Find where the given text appears and provide that cell's center as [X, Y] coordinate. 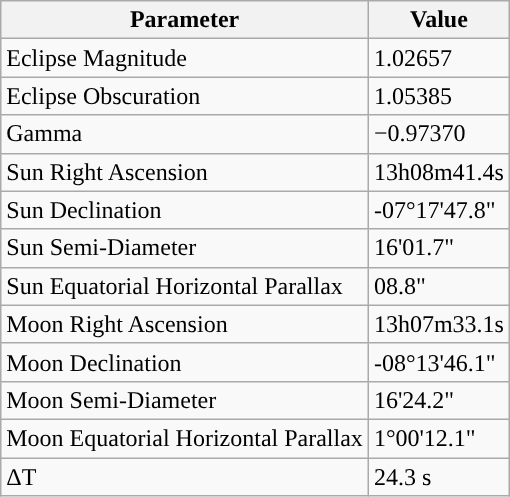
Eclipse Magnitude [185, 58]
Moon Semi-Diameter [185, 400]
Moon Declination [185, 362]
13h07m33.1s [438, 324]
Value [438, 20]
Moon Right Ascension [185, 324]
ΔT [185, 477]
Eclipse Obscuration [185, 96]
Parameter [185, 20]
Gamma [185, 134]
Sun Declination [185, 210]
Sun Semi-Diameter [185, 248]
-07°17'47.8" [438, 210]
1.02657 [438, 58]
16'01.7" [438, 248]
−0.97370 [438, 134]
08.8" [438, 286]
Sun Equatorial Horizontal Parallax [185, 286]
1°00'12.1" [438, 438]
16'24.2" [438, 400]
Sun Right Ascension [185, 172]
1.05385 [438, 96]
24.3 s [438, 477]
-08°13'46.1" [438, 362]
Moon Equatorial Horizontal Parallax [185, 438]
13h08m41.4s [438, 172]
